Provide the (x, y) coordinate of the cell's center where the given text is located.  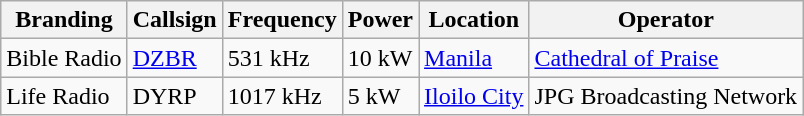
Location (474, 20)
DYRP (174, 96)
Operator (666, 20)
5 kW (380, 96)
Iloilo City (474, 96)
Power (380, 20)
Branding (64, 20)
Life Radio (64, 96)
Cathedral of Praise (666, 58)
10 kW (380, 58)
Frequency (282, 20)
1017 kHz (282, 96)
Manila (474, 58)
JPG Broadcasting Network (666, 96)
Bible Radio (64, 58)
DZBR (174, 58)
531 kHz (282, 58)
Callsign (174, 20)
